Determine the (X, Y) coordinate at the center of the cell enclosing the given text.  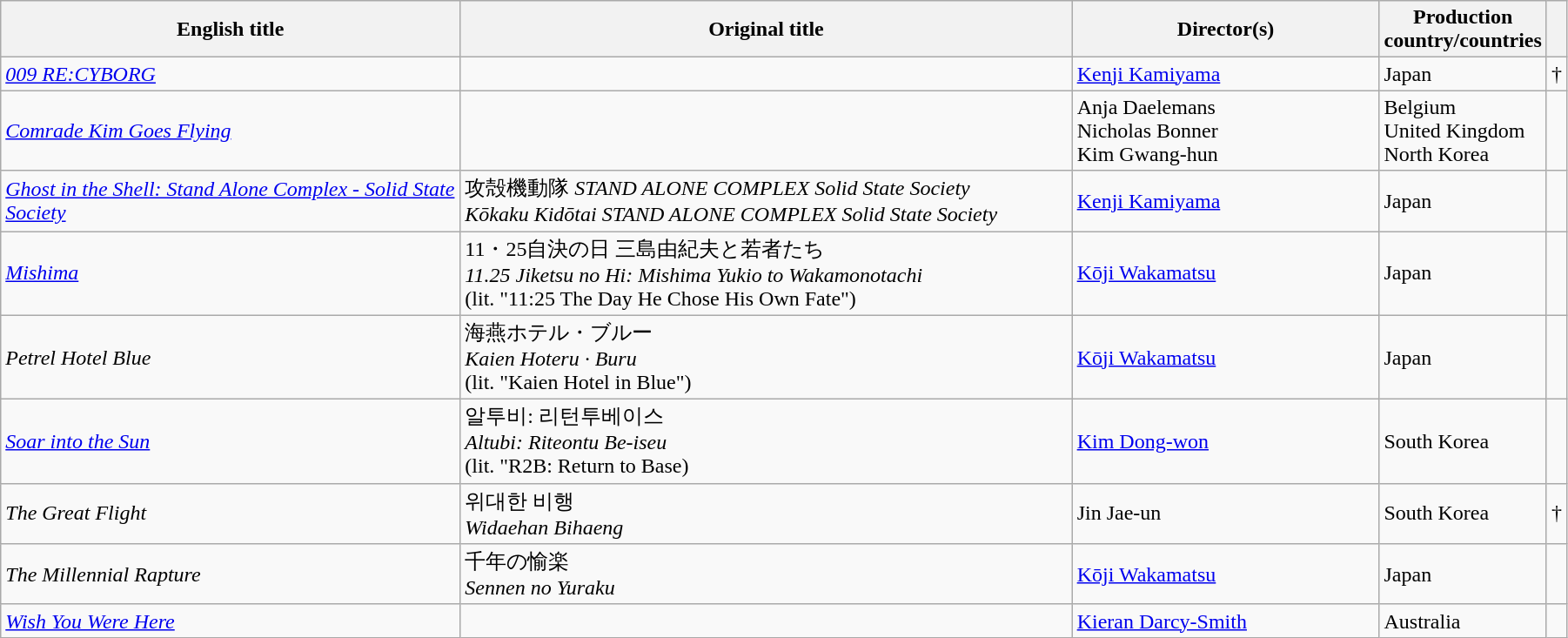
Soar into the Sun (231, 442)
Petrel Hotel Blue (231, 357)
Production country/countries (1463, 30)
Anja DaelemansNicholas BonnerKim Gwang-hun (1225, 131)
Mishima (231, 273)
The Millennial Rapture (231, 574)
Original title (766, 30)
攻殻機動隊 STAND ALONE COMPLEX Solid State SocietyKōkaku Kidōtai STAND ALONE COMPLEX Solid State Society (766, 201)
009 RE:CYBORG (231, 74)
English title (231, 30)
Comrade Kim Goes Flying (231, 131)
Jin Jae-un (1225, 514)
위대한 비행Widaehan Bihaeng (766, 514)
알투비: 리턴투베이스Altubi: Riteontu Be-iseu(lit. "R2B: Return to Base) (766, 442)
Ghost in the Shell: Stand Alone Complex - Solid State Society (231, 201)
千年の愉楽Sennen no Yuraku (766, 574)
海燕ホテル・ブルーKaien Hoteru · Buru(lit. "Kaien Hotel in Blue") (766, 357)
Director(s) (1225, 30)
BelgiumUnited KingdomNorth Korea (1463, 131)
The Great Flight (231, 514)
Kim Dong-won (1225, 442)
Wish You Were Here (231, 621)
11・25自決の日 三島由紀夫と若者たち11.25 Jiketsu no Hi: Mishima Yukio to Wakamonotachi(lit. "11:25 The Day He Chose His Own Fate") (766, 273)
Australia (1463, 621)
Kieran Darcy-Smith (1225, 621)
